Extract the (x, y) coordinate from the center of the cell holding the provided text.  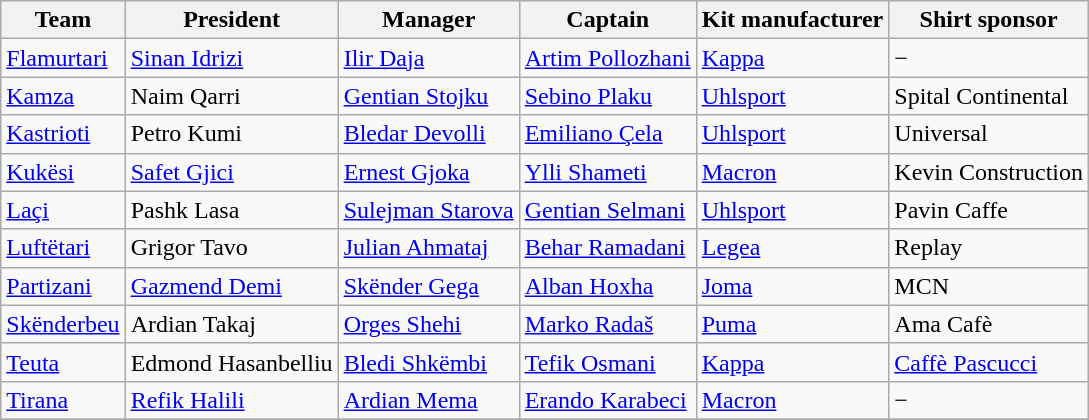
Kevin Construction (989, 172)
Shirt sponsor (989, 20)
Sinan Idrizi (232, 58)
Flamurtari (63, 58)
Tefik Osmani (608, 362)
Laçi (63, 210)
Behar Ramadani (608, 248)
Gazmend Demi (232, 286)
President (232, 20)
Kastrioti (63, 134)
Teuta (63, 362)
Safet Gjici (232, 172)
Pavin Caffe (989, 210)
Kit manufacturer (792, 20)
Artim Pollozhani (608, 58)
Grigor Tavo (232, 248)
Erando Karabeci (608, 400)
Alban Hoxha (608, 286)
Legea (792, 248)
Ama Cafè (989, 324)
Puma (792, 324)
Ernest Gjoka (428, 172)
Luftëtari (63, 248)
Julian Ahmataj (428, 248)
Naim Qarri (232, 96)
Skënderbeu (63, 324)
Refik Halili (232, 400)
Team (63, 20)
Manager (428, 20)
Sebino Plaku (608, 96)
Replay (989, 248)
Spital Continental (989, 96)
Edmond Hasanbelliu (232, 362)
Kukësi (63, 172)
Skënder Gega (428, 286)
Bledar Devolli (428, 134)
Petro Kumi (232, 134)
Sulejman Starova (428, 210)
Orges Shehi (428, 324)
Universal (989, 134)
Joma (792, 286)
MCN (989, 286)
Ardian Takaj (232, 324)
Emiliano Çela (608, 134)
Tirana (63, 400)
Ardian Mema (428, 400)
Bledi Shkëmbi (428, 362)
Caffè Pascucci (989, 362)
Gentian Selmani (608, 210)
Captain (608, 20)
Partizani (63, 286)
Ilir Daja (428, 58)
Kamza (63, 96)
Ylli Shameti (608, 172)
Marko Radaš (608, 324)
Pashk Lasa (232, 210)
Gentian Stojku (428, 96)
